For the text-containing cell, return its midpoint in [x, y] coordinate format. 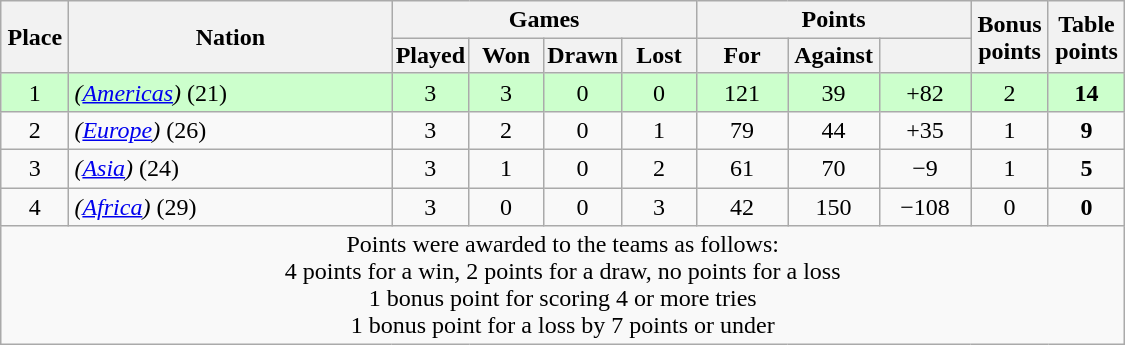
Against [834, 56]
79 [742, 130]
61 [742, 168]
9 [1086, 130]
+35 [925, 130]
Place [35, 38]
(Africa) (29) [230, 207]
(Asia) (24) [230, 168]
42 [742, 207]
−9 [925, 168]
−108 [925, 207]
150 [834, 207]
44 [834, 130]
+82 [925, 92]
Tablepoints [1086, 38]
(Americas) (21) [230, 92]
For [742, 56]
(Europe) (26) [230, 130]
Points [833, 20]
Nation [230, 38]
4 [35, 207]
Bonuspoints [1010, 38]
Played [430, 56]
Lost [660, 56]
14 [1086, 92]
70 [834, 168]
121 [742, 92]
Drawn [582, 56]
39 [834, 92]
Games [544, 20]
5 [1086, 168]
Won [506, 56]
